Provide the [X, Y] coordinate of the cell's center where the given text is located.  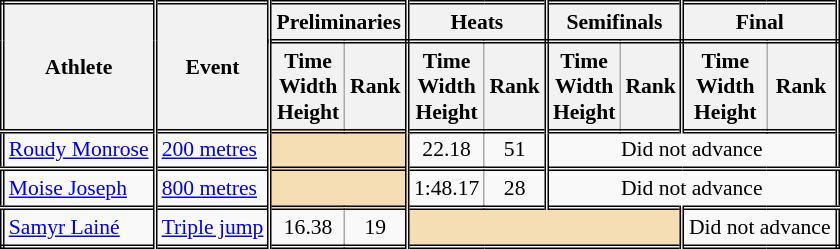
Event [212, 67]
28 [515, 190]
51 [515, 150]
1:48.17 [446, 190]
Triple jump [212, 228]
Final [760, 22]
16.38 [308, 228]
Heats [476, 22]
Moise Joseph [78, 190]
800 metres [212, 190]
Samyr Lainé [78, 228]
Athlete [78, 67]
Preliminaries [338, 22]
200 metres [212, 150]
Roudy Monrose [78, 150]
19 [376, 228]
Semifinals [614, 22]
22.18 [446, 150]
